Locate the cell with the specified text and output its (x, y) center coordinate. 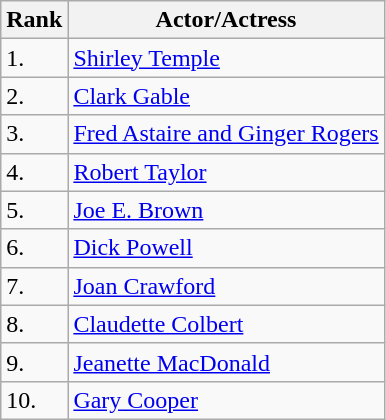
Clark Gable (226, 96)
4. (34, 172)
7. (34, 286)
2. (34, 96)
10. (34, 400)
8. (34, 324)
Actor/Actress (226, 20)
9. (34, 362)
Shirley Temple (226, 58)
Joan Crawford (226, 286)
3. (34, 134)
Fred Astaire and Ginger Rogers (226, 134)
Robert Taylor (226, 172)
6. (34, 248)
Gary Cooper (226, 400)
5. (34, 210)
Jeanette MacDonald (226, 362)
Joe E. Brown (226, 210)
Rank (34, 20)
1. (34, 58)
Claudette Colbert (226, 324)
Dick Powell (226, 248)
